Locate the cell with the specified text and output its [x, y] center coordinate. 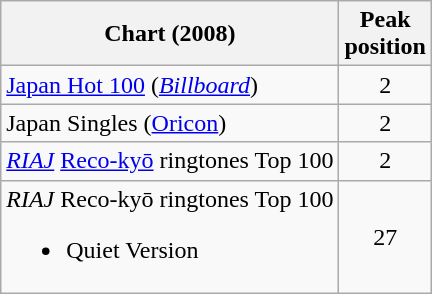
Japan Hot 100 (Billboard) [170, 85]
RIAJ Reco-kyō ringtones Top 100Quiet Version [170, 236]
Peakposition [385, 34]
RIAJ Reco-kyō ringtones Top 100 [170, 161]
Japan Singles (Oricon) [170, 123]
Chart (2008) [170, 34]
27 [385, 236]
